Pinpoint the cell where the given text exists, returning its [X, Y] midpoint coordinate. 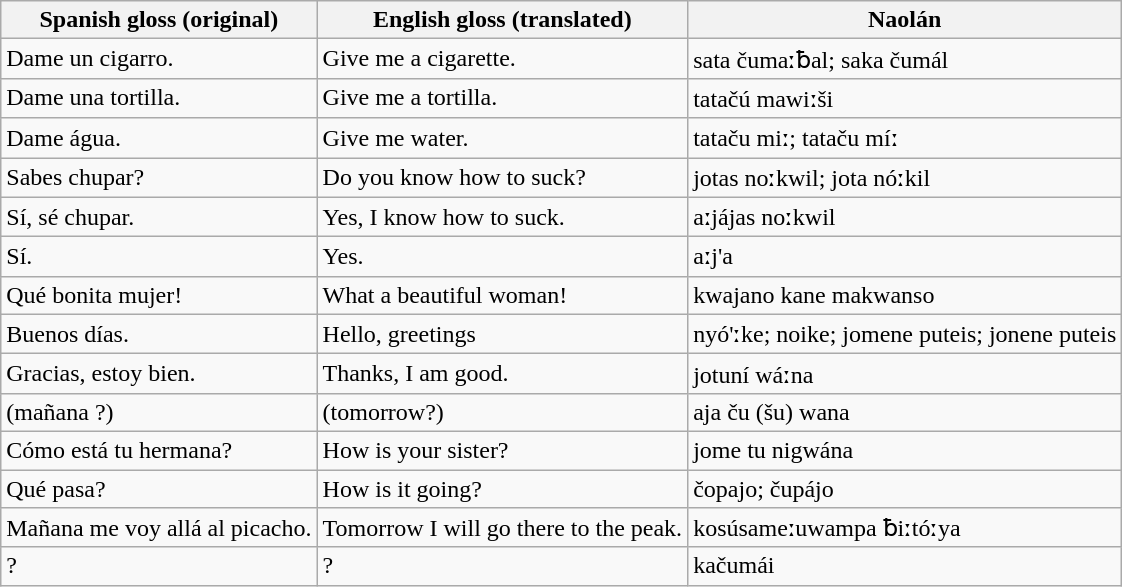
aja ču (šu) wana [905, 412]
tataču miː; tataču míː [905, 138]
čopajo; čupájo [905, 489]
English gloss (translated) [502, 20]
jotuní wáːna [905, 374]
Thanks, I am good. [502, 374]
Yes, I know how to suck. [502, 217]
(mañana ?) [159, 412]
Hello, greetings [502, 334]
Dame una tortilla. [159, 98]
Gracias, estoy bien. [159, 374]
Spanish gloss (original) [159, 20]
Give me a tortilla. [502, 98]
Mañana me voy allá al picacho. [159, 528]
Buenos días. [159, 334]
sata čumaːƀal; saka čumál [905, 59]
nyó'ːke; noike; jomene puteis; jonene puteis [905, 334]
Give me a cigarette. [502, 59]
jotas noːkwil; jota nóːkil [905, 178]
jome tu nigwána [905, 450]
Qué bonita mujer! [159, 295]
kosúsameːuwampa ƀiːtóːya [905, 528]
Yes. [502, 257]
tatačú mawiːši [905, 98]
What a beautiful woman! [502, 295]
How is it going? [502, 489]
Naolán [905, 20]
Cómo está tu hermana? [159, 450]
kačumái [905, 566]
aːj'a [905, 257]
Do you know how to suck? [502, 178]
kwajano kane makwanso [905, 295]
aːjájas noːkwil [905, 217]
Sí. [159, 257]
Tomorrow I will go there to the peak. [502, 528]
Dame água. [159, 138]
(tomorrow?) [502, 412]
Qué pasa? [159, 489]
Sí, sé chupar. [159, 217]
Sabes chupar? [159, 178]
Give me water. [502, 138]
How is your sister? [502, 450]
Dame un cigarro. [159, 59]
